Scan for the cell matching the given text and deliver its (x, y) coordinate at center. 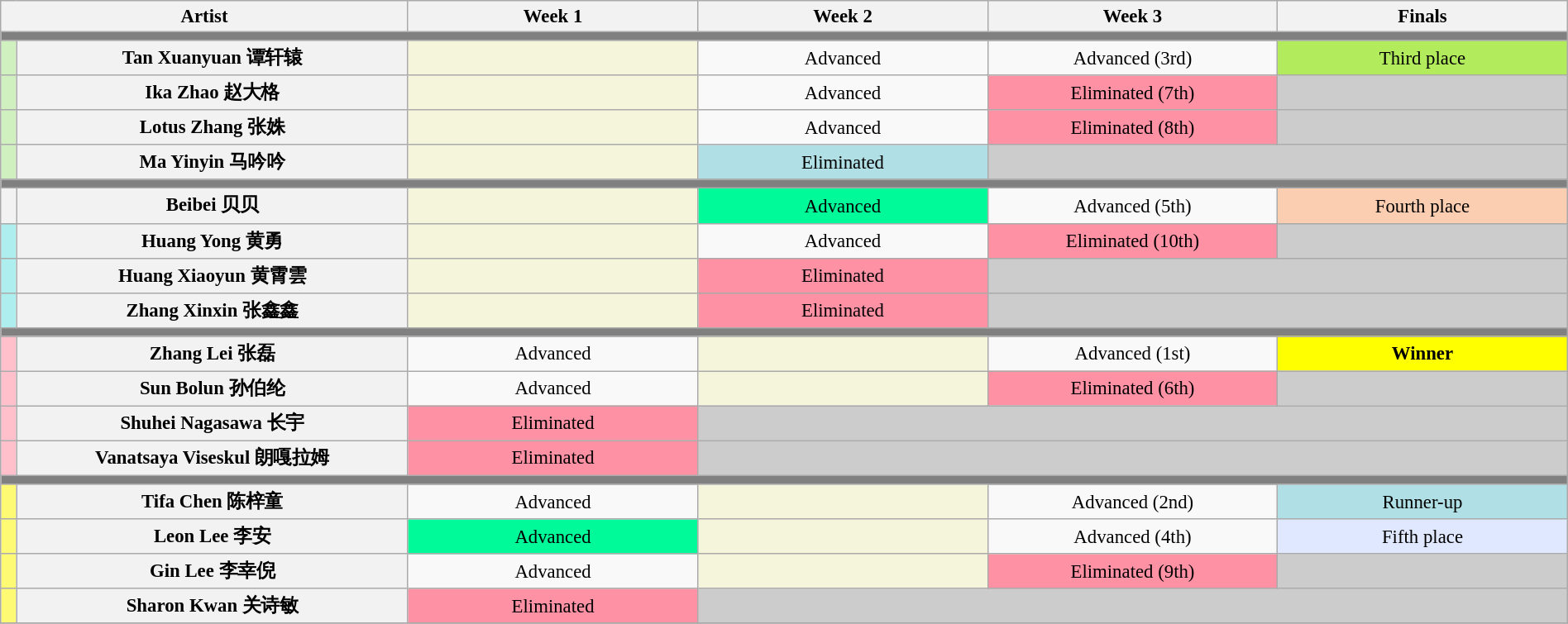
Finals (1422, 17)
Shuhei Nagasawa 长宇 (213, 423)
Advanced (1st) (1132, 354)
Week 1 (552, 17)
Huang Yong 黄勇 (213, 241)
Ma Yinyin 马吟吟 (213, 162)
Artist (205, 17)
Eliminated (7th) (1132, 93)
Winner (1422, 354)
Fifth place (1422, 536)
Week 3 (1132, 17)
Sharon Kwan 关诗敏 (213, 606)
Runner-up (1422, 502)
Eliminated (6th) (1132, 388)
Advanced (5th) (1132, 206)
Zhang Lei 张磊 (213, 354)
Huang Xiaoyun 黄霄雲 (213, 275)
Week 2 (843, 17)
Advanced (4th) (1132, 536)
Eliminated (9th) (1132, 571)
Eliminated (10th) (1132, 241)
Sun Bolun 孙伯纶 (213, 388)
Beibei 贝贝 (213, 206)
Tifa Chen 陈梓童 (213, 502)
Tan Xuanyuan 谭轩辕 (213, 58)
Leon Lee 李安 (213, 536)
Zhang Xinxin 张鑫鑫 (213, 310)
Advanced (2nd) (1132, 502)
Fourth place (1422, 206)
Advanced (3rd) (1132, 58)
Eliminated (8th) (1132, 127)
Vanatsaya Viseskul 朗嘎拉姆 (213, 458)
Third place (1422, 58)
Gin Lee 李幸倪 (213, 571)
Lotus Zhang 张姝 (213, 127)
Ika Zhao 赵大格 (213, 93)
